Pinpoint the cell where the given text exists, returning its (X, Y) midpoint coordinate. 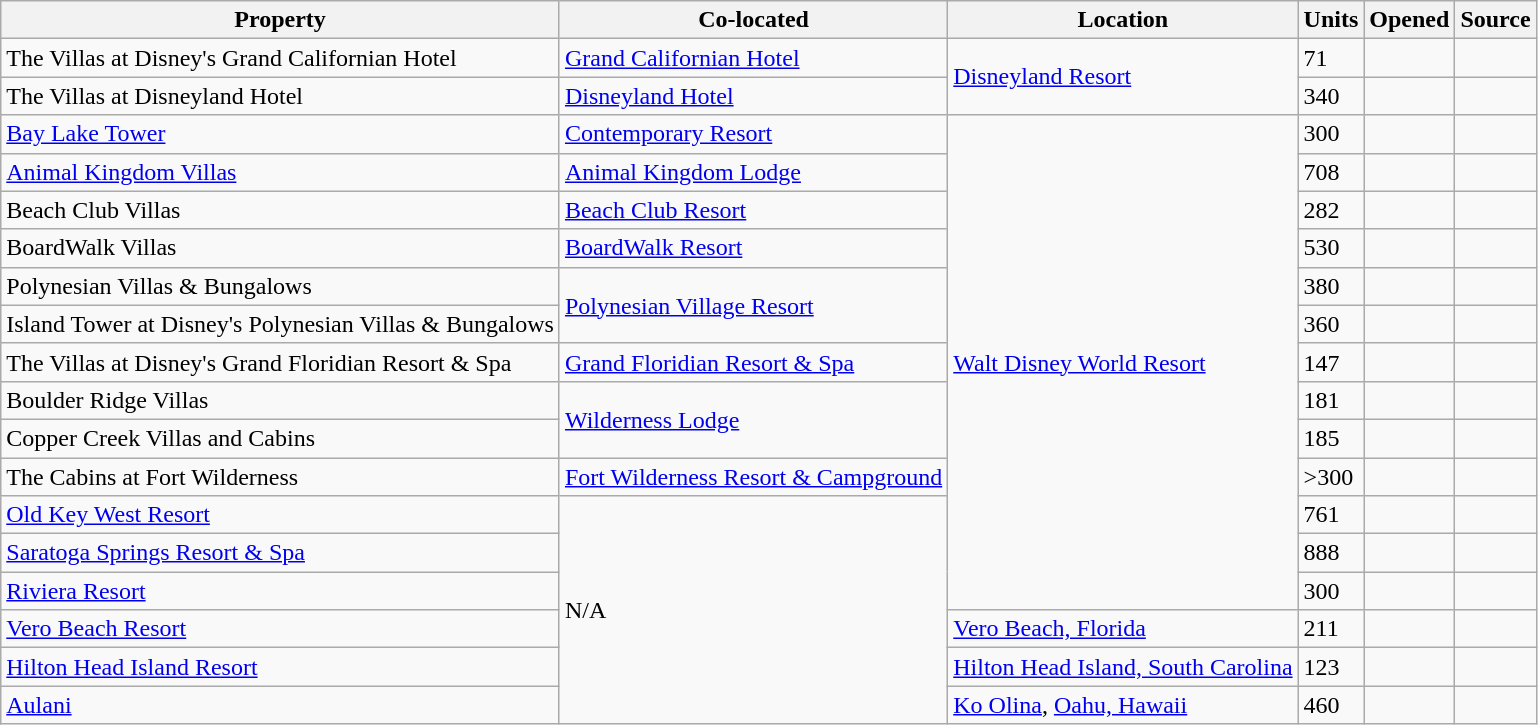
Fort Wilderness Resort & Campground (753, 477)
The Cabins at Fort Wilderness (280, 477)
The Villas at Disneyland Hotel (280, 96)
761 (1331, 515)
Saratoga Springs Resort & Spa (280, 553)
Contemporary Resort (753, 134)
Hilton Head Island Resort (280, 667)
71 (1331, 58)
Vero Beach Resort (280, 629)
Polynesian Villas & Bungalows (280, 286)
888 (1331, 553)
Polynesian Village Resort (753, 305)
Animal Kingdom Lodge (753, 172)
282 (1331, 210)
The Villas at Disney's Grand Floridian Resort & Spa (280, 362)
Disneyland Resort (1123, 77)
181 (1331, 400)
Bay Lake Tower (280, 134)
Ko Olina, Oahu, Hawaii (1123, 705)
Property (280, 20)
>300 (1331, 477)
360 (1331, 324)
Location (1123, 20)
The Villas at Disney's Grand Californian Hotel (280, 58)
340 (1331, 96)
123 (1331, 667)
Opened (1410, 20)
Beach Club Resort (753, 210)
Island Tower at Disney's Polynesian Villas & Bungalows (280, 324)
460 (1331, 705)
BoardWalk Resort (753, 248)
Hilton Head Island, South Carolina (1123, 667)
185 (1331, 438)
530 (1331, 248)
Grand Floridian Resort & Spa (753, 362)
Old Key West Resort (280, 515)
147 (1331, 362)
380 (1331, 286)
BoardWalk Villas (280, 248)
Aulani (280, 705)
N/A (753, 610)
708 (1331, 172)
Wilderness Lodge (753, 419)
Boulder Ridge Villas (280, 400)
Units (1331, 20)
Walt Disney World Resort (1123, 362)
Vero Beach, Florida (1123, 629)
Co-located (753, 20)
Animal Kingdom Villas (280, 172)
211 (1331, 629)
Disneyland Hotel (753, 96)
Source (1496, 20)
Beach Club Villas (280, 210)
Copper Creek Villas and Cabins (280, 438)
Grand Californian Hotel (753, 58)
Riviera Resort (280, 591)
